Output the [X, Y] coordinate of the center of the cell containing the given text.  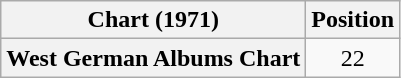
West German Albums Chart [154, 58]
Chart (1971) [154, 20]
22 [353, 58]
Position [353, 20]
